Capture the cell that displays the provided text and extract its [X, Y] central coordinate. 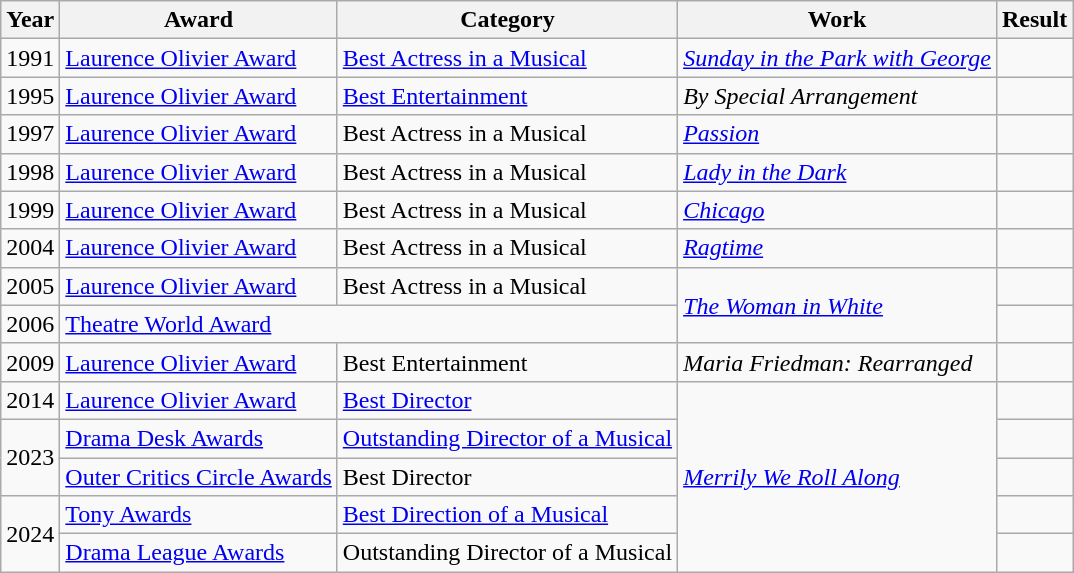
1998 [30, 172]
2023 [30, 457]
Maria Friedman: Rearranged [838, 362]
Drama League Awards [198, 553]
Award [198, 20]
2009 [30, 362]
2005 [30, 286]
2014 [30, 400]
Sunday in the Park with George [838, 58]
Category [507, 20]
Merrily We Roll Along [838, 476]
Tony Awards [198, 515]
Ragtime [838, 248]
Drama Desk Awards [198, 438]
Lady in the Dark [838, 172]
1991 [30, 58]
1995 [30, 96]
By Special Arrangement [838, 96]
Result [1034, 20]
Year [30, 20]
Passion [838, 134]
Outer Critics Circle Awards [198, 477]
Theatre World Award [369, 324]
2024 [30, 534]
2006 [30, 324]
Best Direction of a Musical [507, 515]
1997 [30, 134]
The Woman in White [838, 305]
Chicago [838, 210]
Work [838, 20]
1999 [30, 210]
2004 [30, 248]
